Output the (x, y) coordinate of the center of the cell containing the given text.  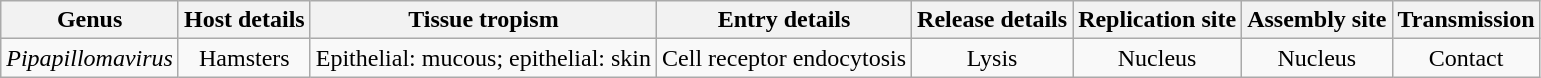
Contact (1466, 58)
Epithelial: mucous; epithelial: skin (483, 58)
Hamsters (244, 58)
Genus (90, 20)
Cell receptor endocytosis (784, 58)
Pipapillomavirus (90, 58)
Tissue tropism (483, 20)
Lysis (992, 58)
Transmission (1466, 20)
Replication site (1158, 20)
Release details (992, 20)
Assembly site (1317, 20)
Host details (244, 20)
Entry details (784, 20)
